For the text-containing cell, return its midpoint in [X, Y] coordinate format. 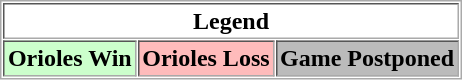
Game Postponed [368, 58]
Orioles Loss [206, 58]
Legend [230, 21]
Orioles Win [70, 58]
